Return [x, y] of the center of cell containing provided text 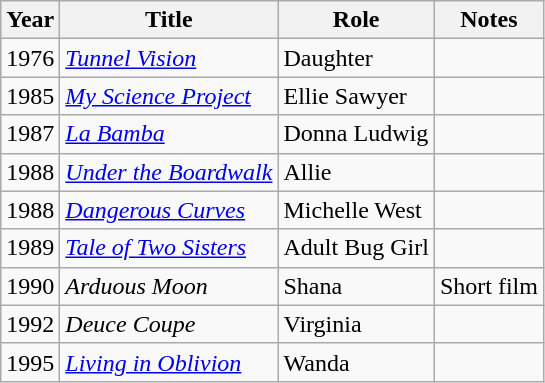
La Bamba [169, 134]
Wanda [356, 362]
Tunnel Vision [169, 58]
Adult Bug Girl [356, 248]
Living in Oblivion [169, 362]
1987 [30, 134]
1995 [30, 362]
Tale of Two Sisters [169, 248]
Notes [488, 20]
Shana [356, 286]
1989 [30, 248]
Donna Ludwig [356, 134]
1985 [30, 96]
1992 [30, 324]
Under the Boardwalk [169, 172]
Allie [356, 172]
Ellie Sawyer [356, 96]
Arduous Moon [169, 286]
Dangerous Curves [169, 210]
Year [30, 20]
1990 [30, 286]
My Science Project [169, 96]
Deuce Coupe [169, 324]
Daughter [356, 58]
Virginia [356, 324]
Michelle West [356, 210]
Role [356, 20]
1976 [30, 58]
Short film [488, 286]
Title [169, 20]
